Capture the cell that displays the provided text and extract its (X, Y) central coordinate. 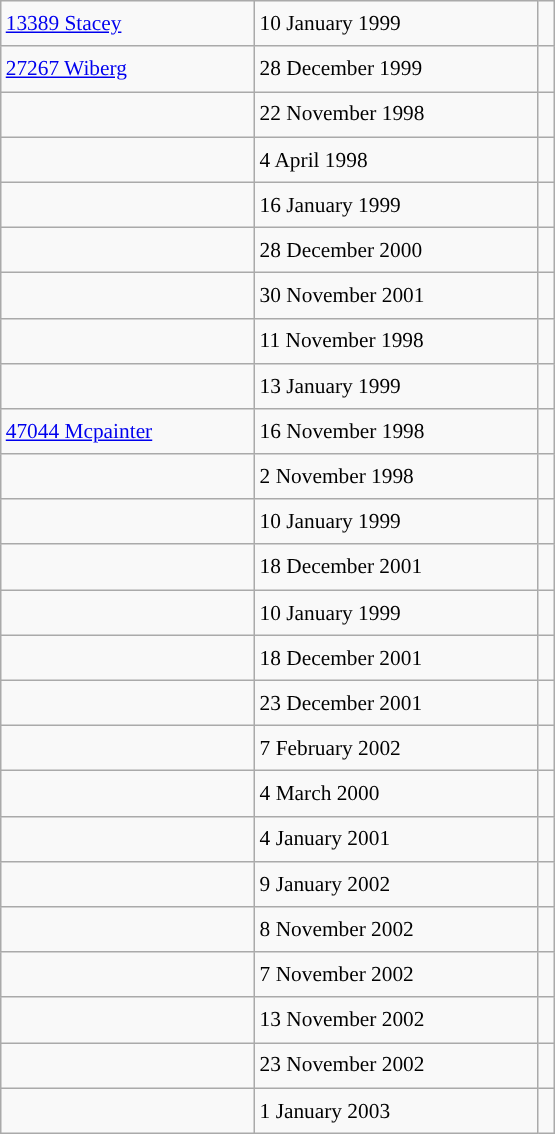
8 November 2002 (397, 930)
22 November 1998 (397, 114)
13389 Stacey (128, 24)
13 November 2002 (397, 1020)
7 November 2002 (397, 974)
27267 Wiberg (128, 68)
4 March 2000 (397, 794)
13 January 1999 (397, 386)
9 January 2002 (397, 884)
1 January 2003 (397, 1110)
7 February 2002 (397, 748)
11 November 1998 (397, 340)
4 January 2001 (397, 838)
28 December 2000 (397, 250)
16 January 1999 (397, 204)
30 November 2001 (397, 296)
23 December 2001 (397, 702)
28 December 1999 (397, 68)
4 April 1998 (397, 160)
47044 Mcpainter (128, 432)
16 November 1998 (397, 432)
23 November 2002 (397, 1066)
2 November 1998 (397, 476)
